Detect which cell encompasses the target text, then output its [x, y] center coordinate. 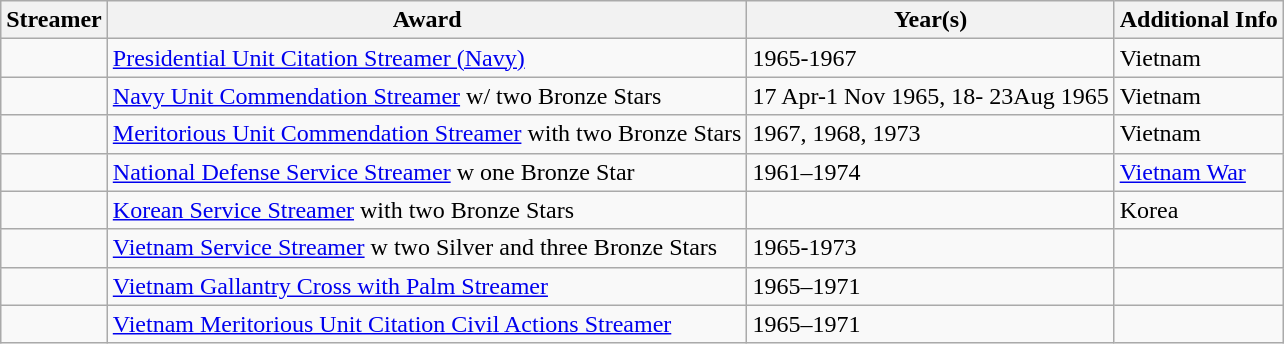
Year(s) [930, 20]
Korea [1198, 210]
1965-1973 [930, 248]
Korean Service Streamer with two Bronze Stars [427, 210]
Vietnam Service Streamer w two Silver and three Bronze Stars [427, 248]
Vietnam Gallantry Cross with Palm Streamer [427, 286]
1965-1967 [930, 58]
1967, 1968, 1973 [930, 134]
1961–1974 [930, 172]
Award [427, 20]
National Defense Service Streamer w one Bronze Star [427, 172]
Vietnam War [1198, 172]
Meritorious Unit Commendation Streamer with two Bronze Stars [427, 134]
Navy Unit Commendation Streamer w/ two Bronze Stars [427, 96]
Additional Info [1198, 20]
Presidential Unit Citation Streamer (Navy) [427, 58]
Streamer [54, 20]
17 Apr-1 Nov 1965, 18- 23Aug 1965 [930, 96]
Vietnam Meritorious Unit Citation Civil Actions Streamer [427, 324]
